Search for the cell housing the specified text and yield its (x, y) center coordinate. 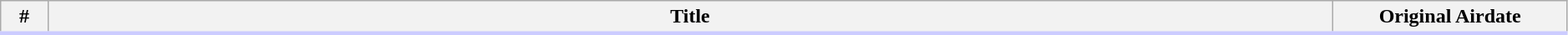
Original Airdate (1450, 17)
Title (690, 17)
# (24, 17)
